Return the [X, Y] coordinate for the center point of the cell that contains the specified text.  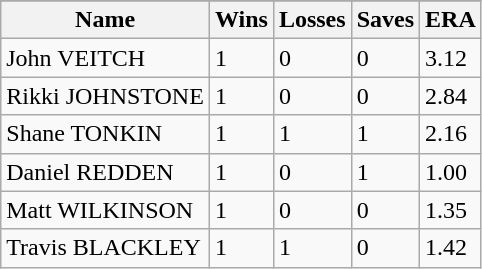
Name [106, 20]
Matt WILKINSON [106, 210]
Daniel REDDEN [106, 172]
3.12 [451, 58]
2.84 [451, 96]
Losses [312, 20]
Rikki JOHNSTONE [106, 96]
Saves [385, 20]
1.00 [451, 172]
1.42 [451, 248]
ERA [451, 20]
John VEITCH [106, 58]
Shane TONKIN [106, 134]
2.16 [451, 134]
Travis BLACKLEY [106, 248]
Wins [241, 20]
1.35 [451, 210]
